Identify which cell holds the provided text, then report its [X, Y] central coordinate. 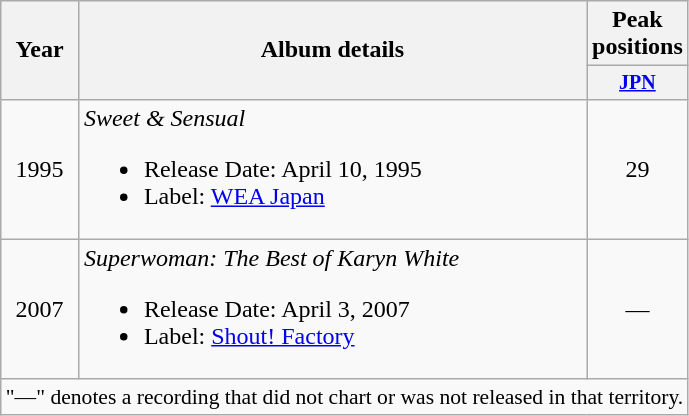
Album details [332, 50]
Year [40, 50]
— [637, 309]
29 [637, 169]
"—" denotes a recording that did not chart or was not released in that territory. [345, 397]
2007 [40, 309]
JPN [637, 82]
Superwoman: The Best of Karyn WhiteRelease Date: April 3, 2007Label: Shout! Factory [332, 309]
1995 [40, 169]
Sweet & SensualRelease Date: April 10, 1995Label: WEA Japan [332, 169]
Peak positions [637, 34]
